Search for the cell housing the specified text and yield its [x, y] center coordinate. 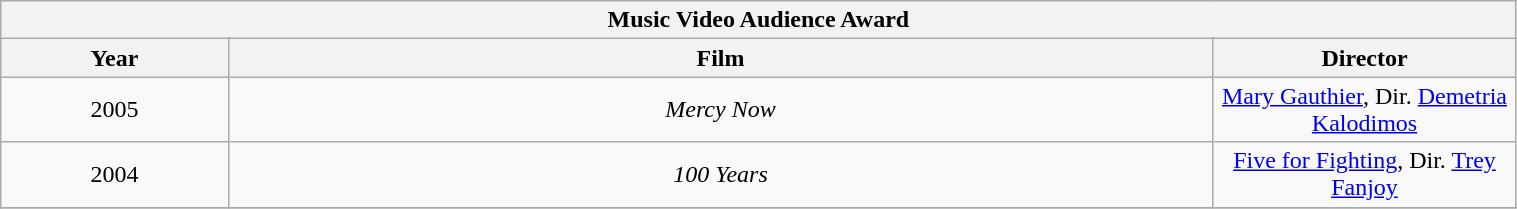
2004 [114, 174]
Music Video Audience Award [758, 20]
Year [114, 58]
Director [1364, 58]
Film [720, 58]
100 Years [720, 174]
Mary Gauthier, Dir. Demetria Kalodimos [1364, 110]
2005 [114, 110]
Five for Fighting, Dir. Trey Fanjoy [1364, 174]
Mercy Now [720, 110]
